Capture the cell that displays the provided text and extract its (X, Y) central coordinate. 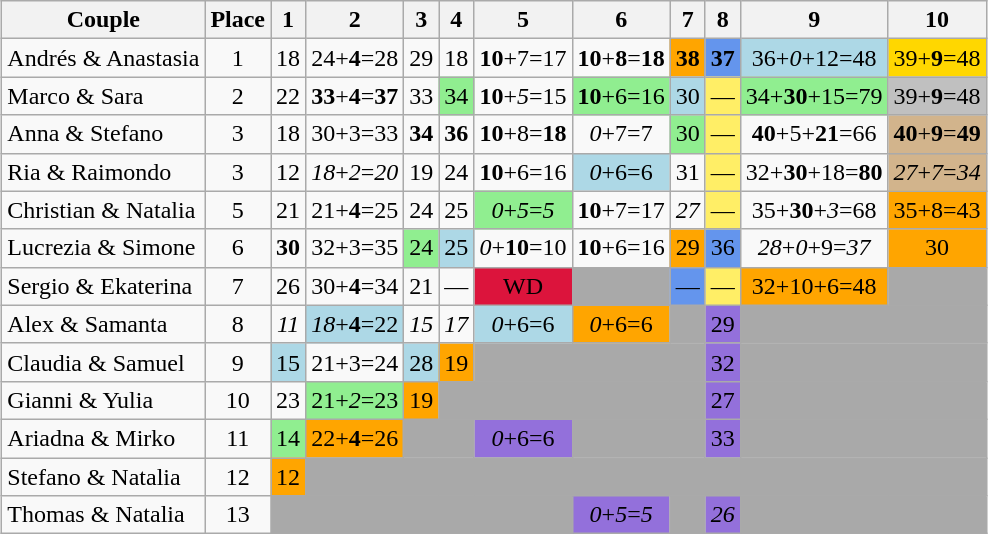
Christian & Natalia (104, 210)
40+5+21=66 (814, 134)
23 (288, 400)
Ariadna & Mirko (104, 438)
10+5=15 (523, 96)
37 (722, 58)
0+10=10 (523, 248)
Thomas & Natalia (104, 515)
21+4=25 (355, 210)
24+4=28 (355, 58)
35+30+3=68 (814, 210)
14 (288, 438)
Gianni & Yulia (104, 400)
Lucrezia & Simone (104, 248)
36+0+12=48 (814, 58)
Sergio & Ekaterina (104, 286)
30+3=33 (355, 134)
18+4=22 (355, 324)
21+3=24 (355, 362)
40+9=49 (937, 134)
32+10+6=48 (814, 286)
22+4=26 (355, 438)
21+2=23 (355, 400)
33+4=37 (355, 96)
32 (722, 362)
Marco & Sara (104, 96)
Couple (104, 20)
28+0+9=37 (814, 248)
18+2=20 (355, 172)
22 (288, 96)
27+7=34 (937, 172)
Claudia & Samuel (104, 362)
Anna & Stefano (104, 134)
31 (688, 172)
30+4=34 (355, 286)
Alex & Samanta (104, 324)
17 (456, 324)
Stefano & Natalia (104, 477)
28 (422, 362)
WD (523, 286)
38 (688, 58)
Ria & Raimondo (104, 172)
34+30+15=79 (814, 96)
4 (456, 20)
32+30+18=80 (814, 172)
13 (238, 515)
Andrés & Anastasia (104, 58)
32+3=35 (355, 248)
Place (238, 20)
35+8=43 (937, 210)
0+7=7 (621, 134)
